Return the [x, y] coordinate for the center point of the cell that contains the specified text.  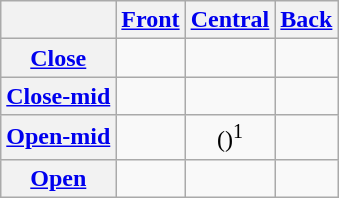
()1 [230, 138]
Central [230, 20]
Back [306, 20]
Close-mid [58, 96]
Front [150, 20]
Open [58, 178]
Close [58, 58]
Open-mid [58, 138]
